Find where the given text appears and provide that cell's center as (X, Y) coordinate. 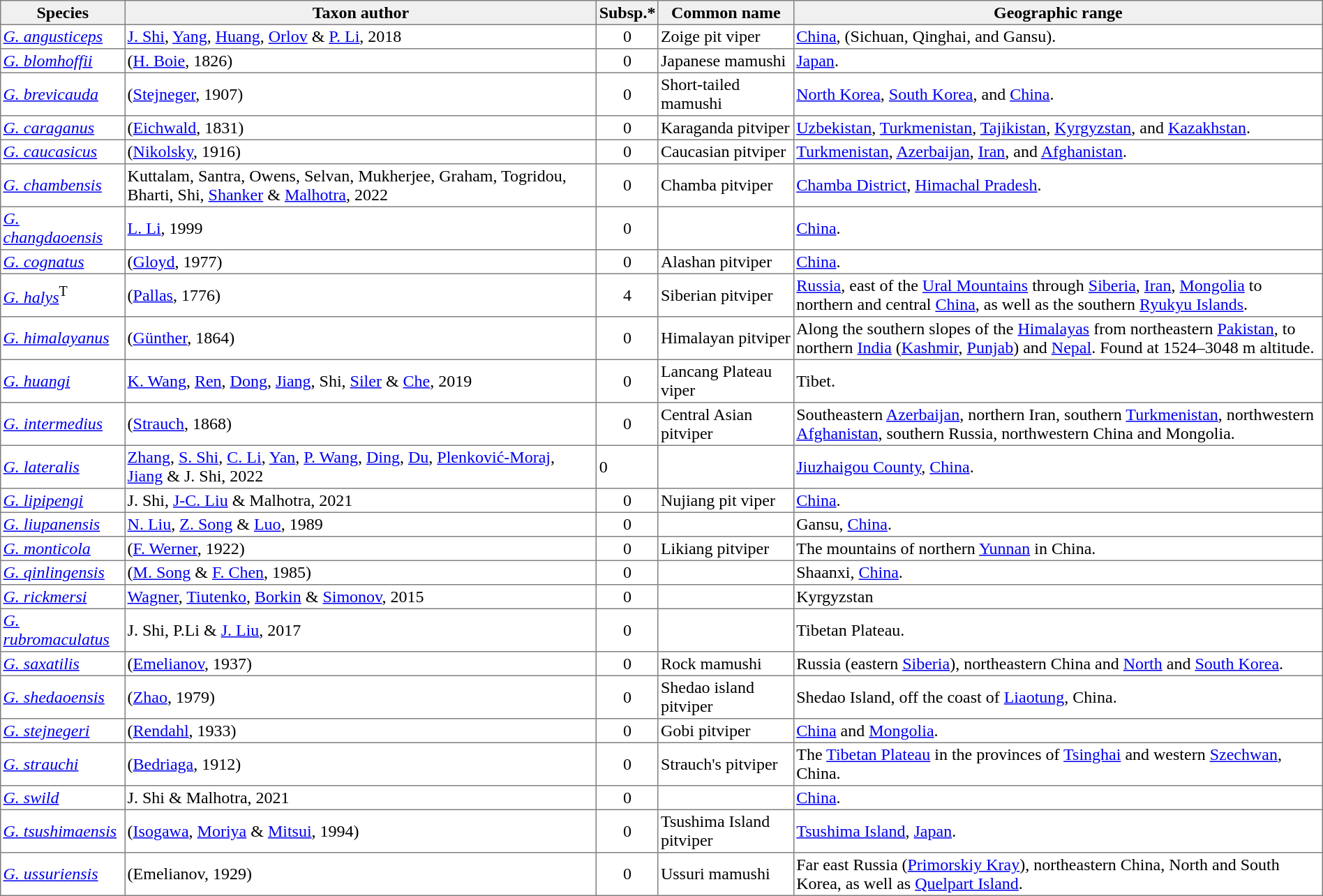
Uzbekistan, Turkmenistan, Tajikistan, Kyrgyzstan, and Kazakhstan. (1058, 128)
(H. Boie, 1826) (361, 61)
Gansu, China. (1058, 524)
G. rickmersi (63, 597)
Gobi pitviper (726, 731)
Alashan pitviper (726, 262)
Tibetan Plateau. (1058, 630)
Siberian pitviper (726, 295)
The mountains of northern Yunnan in China. (1058, 548)
K. Wang, Ren, Dong, Jiang, Shi, Siler & Che, 2019 (361, 381)
G. angusticeps (63, 36)
(Eichwald, 1831) (361, 128)
N. Liu, Z. Song & Luo, 1989 (361, 524)
(Pallas, 1776) (361, 295)
Taxon author (361, 13)
G. brevicauda (63, 94)
(Zhao, 1979) (361, 697)
Turkmenistan, Azerbaijan, Iran, and Afghanistan. (1058, 151)
G. cognatus (63, 262)
Shedao Island, off the coast of Liaotung, China. (1058, 697)
Japanese mamushi (726, 61)
G. changdaoensis (63, 228)
Caucasian pitviper (726, 151)
Short-tailed mamushi (726, 94)
G. himalayanus (63, 338)
L. Li, 1999 (361, 228)
(Emelianov, 1929) (361, 874)
G. strauchi (63, 764)
(Nikolsky, 1916) (361, 151)
G. chambensis (63, 186)
J. Shi, P.Li & J. Liu, 2017 (361, 630)
G. blomhoffii (63, 61)
Subsp.* (627, 13)
G. intermedius (63, 424)
Russia (eastern Siberia), northeastern China and North and South Korea. (1058, 664)
China, (Sichuan, Qinghai, and Gansu). (1058, 36)
G. liupanensis (63, 524)
Kyrgyzstan (1058, 597)
(Günther, 1864) (361, 338)
Tsushima Island pitviper (726, 831)
G. monticola (63, 548)
G. huangi (63, 381)
Rock mamushi (726, 664)
G. stejnegeri (63, 731)
Geographic range (1058, 13)
G. caraganus (63, 128)
Likiang pitviper (726, 548)
G. lateralis (63, 467)
(Isogawa, Moriya & Mitsui, 1994) (361, 831)
Species (63, 13)
Strauch's pitviper (726, 764)
Tsushima Island, Japan. (1058, 831)
Shedao island pitviper (726, 697)
Chamba District, Himachal Pradesh. (1058, 186)
Far east Russia (Primorskiy Kray), northeastern China, North and South Korea, as well as Quelpart Island. (1058, 874)
G. lipipengi (63, 500)
(F. Werner, 1922) (361, 548)
Wagner, Tiutenko, Borkin & Simonov, 2015 (361, 597)
Zhang, S. Shi, C. Li, Yan, P. Wang, Ding, Du, Plenković-Moraj, Jiang & J. Shi, 2022 (361, 467)
G. rubromaculatus (63, 630)
Jiuzhaigou County, China. (1058, 467)
G. halysT (63, 295)
Ussuri mamushi (726, 874)
(Emelianov, 1937) (361, 664)
G. swild (63, 798)
G. saxatilis (63, 664)
Shaanxi, China. (1058, 572)
Himalayan pitviper (726, 338)
(M. Song & F. Chen, 1985) (361, 572)
G. qinlingensis (63, 572)
Chamba pitviper (726, 186)
J. Shi & Malhotra, 2021 (361, 798)
G. shedaoensis (63, 697)
Central Asian pitviper (726, 424)
Kuttalam, Santra, Owens, Selvan, Mukherjee, Graham, Togridou, Bharti, Shi, Shanker & Malhotra, 2022 (361, 186)
Zoige pit viper (726, 36)
The Tibetan Plateau in the provinces of Tsinghai and western Szechwan, China. (1058, 764)
(Rendahl, 1933) (361, 731)
Karaganda pitviper (726, 128)
China and Mongolia. (1058, 731)
Japan. (1058, 61)
North Korea, South Korea, and China. (1058, 94)
Russia, east of the Ural Mountains through Siberia, Iran, Mongolia to northern and central China, as well as the southern Ryukyu Islands. (1058, 295)
G. ussuriensis (63, 874)
Southeastern Azerbaijan, northern Iran, southern Turkmenistan, northwestern Afghanistan, southern Russia, northwestern China and Mongolia. (1058, 424)
J. Shi, J-C. Liu & Malhotra, 2021 (361, 500)
Lancang Plateau viper (726, 381)
4 (627, 295)
(Gloyd, 1977) (361, 262)
Along the southern slopes of the Himalayas from northeastern Pakistan, to northern India (Kashmir, Punjab) and Nepal. Found at 1524–3048 m altitude. (1058, 338)
Tibet. (1058, 381)
G. caucasicus (63, 151)
Common name (726, 13)
(Strauch, 1868) (361, 424)
G. tsushimaensis (63, 831)
J. Shi, Yang, Huang, Orlov & P. Li, 2018 (361, 36)
(Bedriaga, 1912) (361, 764)
(Stejneger, 1907) (361, 94)
Nujiang pit viper (726, 500)
